Pinpoint the cell where the given text exists, returning its [x, y] midpoint coordinate. 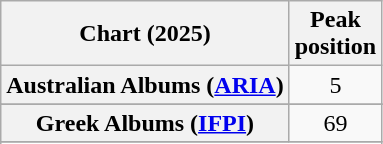
Australian Albums (ARIA) [145, 85]
Greek Albums (IFPI) [145, 123]
Chart (2025) [145, 34]
Peakposition [335, 34]
5 [335, 85]
69 [335, 123]
